Return the [x, y] coordinate for the center point of the cell that contains the specified text.  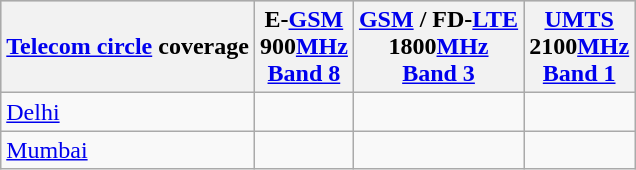
GSM / FD-LTE1800MHzBand 3 [438, 47]
E-GSM900MHzBand 8 [304, 47]
UMTS2100MHzBand 1 [580, 47]
Delhi [128, 112]
Mumbai [128, 150]
Telecom circle coverage [128, 47]
